From the cell containing the given text, extract its center point as (x, y) coordinate. 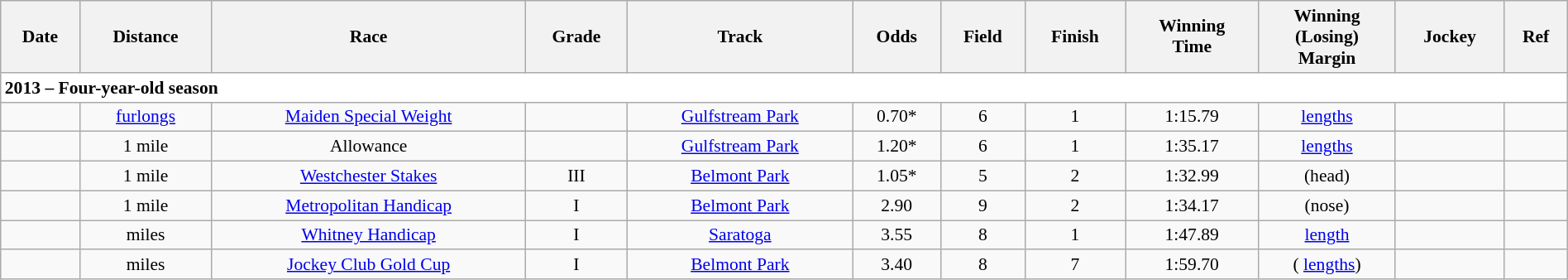
2.90 (896, 205)
Grade (576, 36)
2013 – Four-year-old season (784, 88)
(head) (1327, 176)
Winning(Losing)Margin (1327, 36)
(nose) (1327, 205)
Track (741, 36)
Finish (1075, 36)
1:34.17 (1191, 205)
Metropolitan Handicap (369, 205)
Jockey Club Gold Cup (369, 265)
Whitney Handicap (369, 235)
7 (1075, 265)
3.40 (896, 265)
furlongs (146, 117)
0.70* (896, 117)
length (1327, 235)
( lengths) (1327, 265)
Allowance (369, 147)
Distance (146, 36)
Field (982, 36)
1:32.99 (1191, 176)
1.20* (896, 147)
Race (369, 36)
III (576, 176)
5 (982, 176)
WinningTime (1191, 36)
Maiden Special Weight (369, 117)
1:59.70 (1191, 265)
Westchester Stakes (369, 176)
1:47.89 (1191, 235)
Ref (1536, 36)
Saratoga (741, 235)
Date (40, 36)
3.55 (896, 235)
Jockey (1450, 36)
1.05* (896, 176)
1:35.17 (1191, 147)
9 (982, 205)
Odds (896, 36)
1:15.79 (1191, 117)
